Return [X, Y] of the center of cell containing provided text 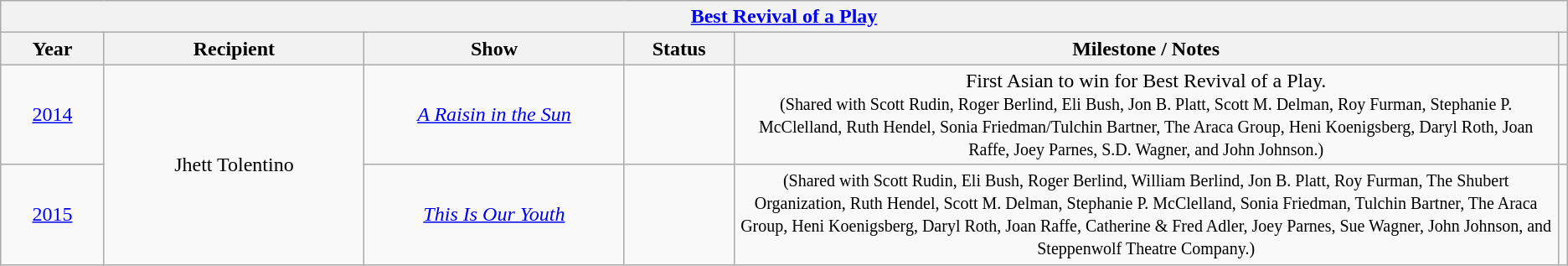
Milestone / Notes [1146, 49]
Recipient [235, 49]
Status [678, 49]
2015 [52, 215]
Show [494, 49]
Year [52, 49]
2014 [52, 114]
A Raisin in the Sun [494, 114]
Jhett Tolentino [235, 164]
Best Revival of a Play [784, 17]
This Is Our Youth [494, 215]
